Identify which cell holds the provided text, then report its [X, Y] central coordinate. 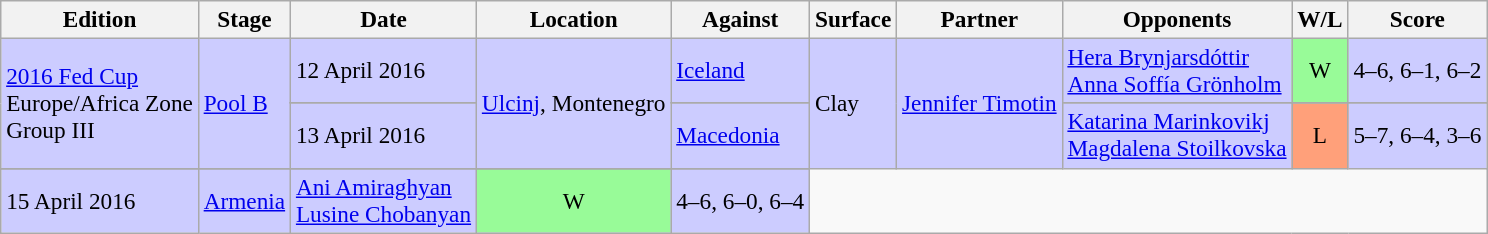
Ani Amiraghyan Lusine Chobanyan [384, 200]
Clay [854, 103]
Armenia [244, 200]
Score [1418, 19]
12 April 2016 [384, 70]
15 April 2016 [100, 200]
Partner [980, 19]
Ulcinj, Montenegro [573, 103]
Stage [244, 19]
Opponents [1177, 19]
4–6, 6–0, 6–4 [740, 200]
Surface [854, 19]
Iceland [740, 70]
W/L [1320, 19]
13 April 2016 [384, 136]
2016 Fed Cup Europe/Africa Zone Group III [100, 103]
Jennifer Timotin [980, 103]
4–6, 6–1, 6–2 [1418, 70]
Against [740, 19]
Hera Brynjarsdóttir Anna Soffía Grönholm [1177, 70]
5–7, 6–4, 3–6 [1418, 136]
Katarina Marinkovikj Magdalena Stoilkovska [1177, 136]
Pool B [244, 103]
Location [573, 19]
L [1320, 136]
Macedonia [740, 136]
Edition [100, 19]
Date [384, 19]
